Extract the (X, Y) coordinate from the center of the cell holding the provided text.  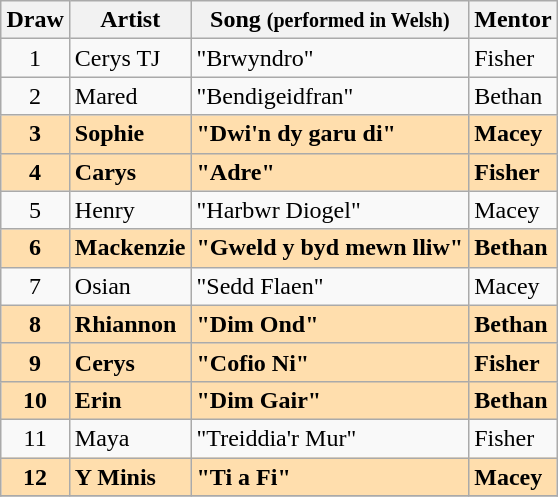
"Sedd Flaen" (330, 286)
Osian (130, 286)
"Adre" (330, 172)
Mared (130, 96)
Carys (130, 172)
Cerys (130, 362)
3 (35, 134)
9 (35, 362)
"Cofio Ni" (330, 362)
"Brwyndro" (330, 58)
"Dim Ond" (330, 324)
6 (35, 248)
Cerys TJ (130, 58)
Erin (130, 400)
"Harbwr Diogel" (330, 210)
Mackenzie (130, 248)
11 (35, 438)
"Gweld y byd mewn lliw" (330, 248)
7 (35, 286)
Henry (130, 210)
5 (35, 210)
12 (35, 477)
10 (35, 400)
"Ti a Fi" (330, 477)
Song (performed in Welsh) (330, 20)
Mentor (513, 20)
Artist (130, 20)
2 (35, 96)
"Bendigeidfran" (330, 96)
Y Minis (130, 477)
Draw (35, 20)
"Dwi'n dy garu di" (330, 134)
4 (35, 172)
8 (35, 324)
Sophie (130, 134)
Maya (130, 438)
"Dim Gair" (330, 400)
"Treiddia'r Mur" (330, 438)
1 (35, 58)
Rhiannon (130, 324)
